Extract the (X, Y) coordinate from the center of the cell holding the provided text.  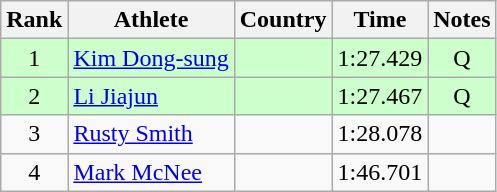
Kim Dong-sung (151, 58)
Athlete (151, 20)
Rusty Smith (151, 134)
1:46.701 (380, 172)
Mark McNee (151, 172)
Rank (34, 20)
4 (34, 172)
Li Jiajun (151, 96)
Notes (462, 20)
1 (34, 58)
3 (34, 134)
2 (34, 96)
1:27.467 (380, 96)
1:27.429 (380, 58)
Time (380, 20)
1:28.078 (380, 134)
Country (283, 20)
